Return (x, y) of the center of cell containing provided text 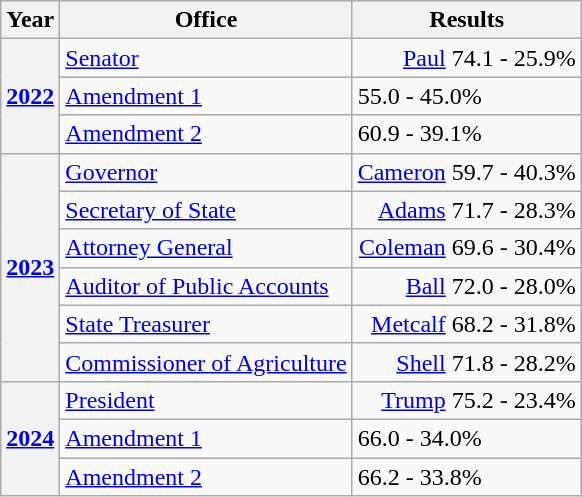
Cameron 59.7 - 40.3% (466, 172)
Year (30, 20)
Office (206, 20)
66.2 - 33.8% (466, 477)
2023 (30, 267)
Shell 71.8 - 28.2% (466, 362)
60.9 - 39.1% (466, 134)
Governor (206, 172)
Senator (206, 58)
66.0 - 34.0% (466, 438)
State Treasurer (206, 324)
2024 (30, 438)
Trump 75.2 - 23.4% (466, 400)
Ball 72.0 - 28.0% (466, 286)
Adams 71.7 - 28.3% (466, 210)
Paul 74.1 - 25.9% (466, 58)
Secretary of State (206, 210)
Metcalf 68.2 - 31.8% (466, 324)
Attorney General (206, 248)
55.0 - 45.0% (466, 96)
Auditor of Public Accounts (206, 286)
President (206, 400)
Commissioner of Agriculture (206, 362)
Coleman 69.6 - 30.4% (466, 248)
Results (466, 20)
2022 (30, 96)
